Return the [x, y] coordinate for the center point of the cell that contains the specified text.  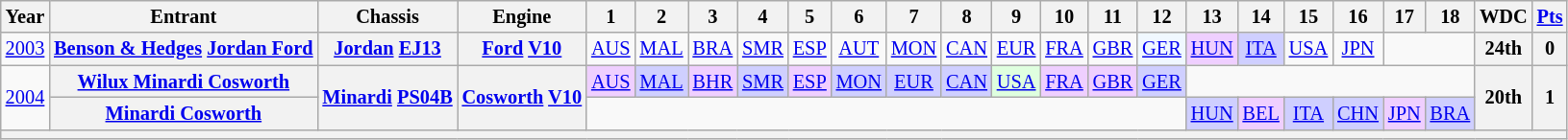
Jordan EJ13 [386, 49]
WDC [1504, 16]
9 [1016, 16]
Pts [1550, 16]
Chassis [386, 16]
12 [1161, 16]
Benson & Hedges Jordan Ford [183, 49]
17 [1405, 16]
10 [1063, 16]
5 [809, 16]
6 [859, 16]
Engine [522, 16]
Cosworth V10 [522, 98]
Year [25, 16]
2004 [25, 98]
Ford V10 [522, 49]
2003 [25, 49]
20th [1504, 98]
4 [763, 16]
0 [1550, 49]
2 [661, 16]
7 [913, 16]
11 [1113, 16]
Entrant [183, 16]
18 [1451, 16]
8 [967, 16]
AUT [859, 49]
13 [1212, 16]
BEL [1261, 113]
Wilux Minardi Cosworth [183, 82]
Minardi Cosworth [183, 113]
15 [1308, 16]
16 [1357, 16]
14 [1261, 16]
BHR [713, 82]
24th [1504, 49]
CHN [1357, 113]
Minardi PS04B [386, 98]
3 [713, 16]
